Identify which cell holds the provided text, then report its (X, Y) central coordinate. 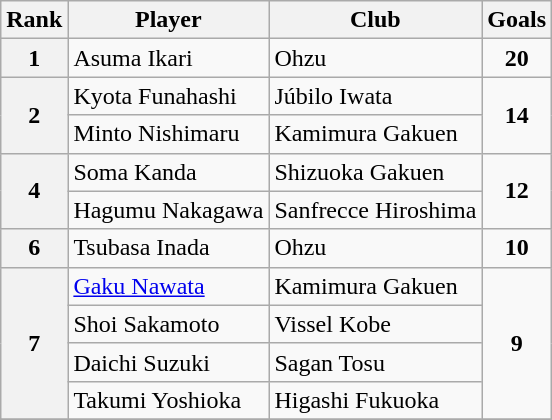
20 (517, 58)
Daichi Suzuki (168, 362)
Gaku Nawata (168, 286)
1 (34, 58)
Minto Nishimaru (168, 134)
Asuma Ikari (168, 58)
Sanfrecce Hiroshima (376, 210)
12 (517, 191)
Júbilo Iwata (376, 96)
Goals (517, 20)
10 (517, 248)
Takumi Yoshioka (168, 400)
Vissel Kobe (376, 324)
Soma Kanda (168, 172)
4 (34, 191)
Rank (34, 20)
6 (34, 248)
7 (34, 343)
14 (517, 115)
Kyota Funahashi (168, 96)
Player (168, 20)
Shoi Sakamoto (168, 324)
2 (34, 115)
Club (376, 20)
9 (517, 343)
Shizuoka Gakuen (376, 172)
Hagumu Nakagawa (168, 210)
Tsubasa Inada (168, 248)
Sagan Tosu (376, 362)
Higashi Fukuoka (376, 400)
